For the text-containing cell, return its midpoint in [x, y] coordinate format. 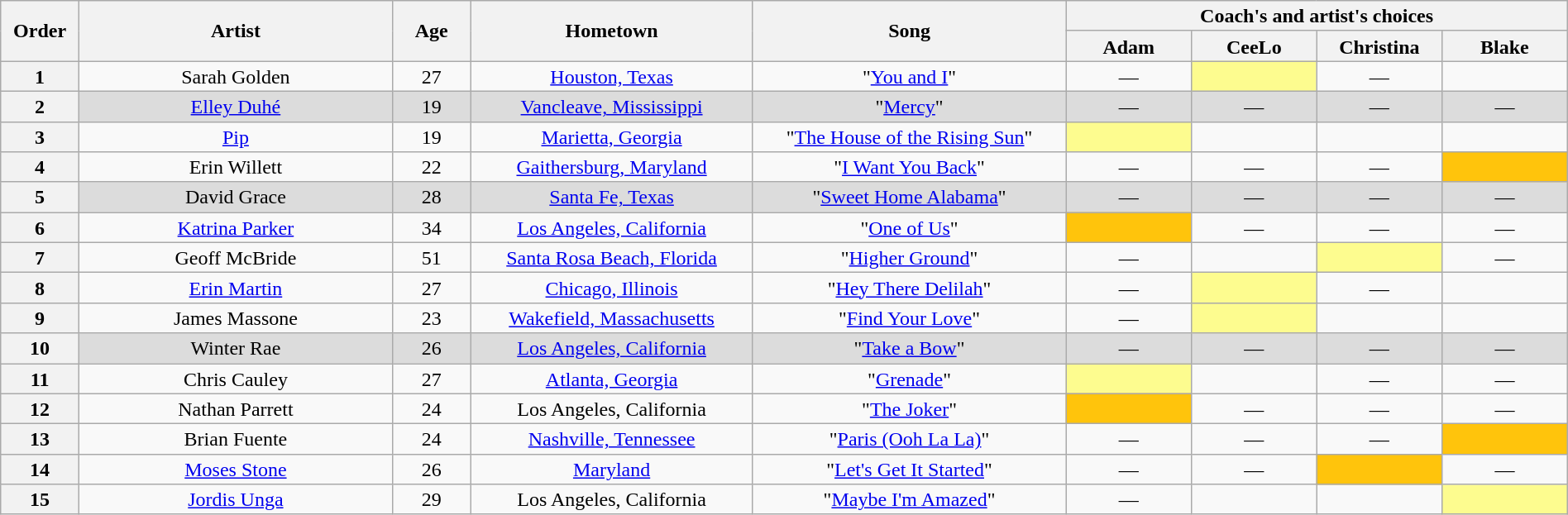
"The House of the Rising Sun" [910, 137]
Geoff McBride [235, 258]
1 [40, 76]
14 [40, 470]
Gaithersburg, Maryland [612, 167]
"Take a Bow" [910, 349]
Erin Willett [235, 167]
James Massone [235, 317]
Moses Stone [235, 470]
Order [40, 31]
"I Want You Back" [910, 167]
10 [40, 349]
Hometown [612, 31]
Jordis Unga [235, 499]
Nashville, Tennessee [612, 440]
22 [432, 167]
"Let's Get It Started" [910, 470]
Chicago, Illinois [612, 288]
51 [432, 258]
"Paris (Ooh La La)" [910, 440]
"Sweet Home Alabama" [910, 197]
"Grenade" [910, 379]
Brian Fuente [235, 440]
Houston, Texas [612, 76]
29 [432, 499]
Nathan Parrett [235, 408]
"Higher Ground" [910, 258]
3 [40, 137]
Chris Cauley [235, 379]
"One of Us" [910, 228]
David Grace [235, 197]
15 [40, 499]
Christina [1379, 46]
"Find Your Love" [910, 317]
Maryland [612, 470]
"Maybe I'm Amazed" [910, 499]
Age [432, 31]
23 [432, 317]
Santa Rosa Beach, Florida [612, 258]
Wakefield, Massachusetts [612, 317]
Atlanta, Georgia [612, 379]
9 [40, 317]
Santa Fe, Texas [612, 197]
Adam [1129, 46]
6 [40, 228]
Pip [235, 137]
13 [40, 440]
34 [432, 228]
5 [40, 197]
11 [40, 379]
"Mercy" [910, 106]
28 [432, 197]
Elley Duhé [235, 106]
12 [40, 408]
Katrina Parker [235, 228]
Marietta, Georgia [612, 137]
Blake [1505, 46]
Coach's and artist's choices [1317, 17]
"You and I" [910, 76]
"Hey There Delilah" [910, 288]
Artist [235, 31]
Vancleave, Mississippi [612, 106]
"The Joker" [910, 408]
CeeLo [1255, 46]
Sarah Golden [235, 76]
Song [910, 31]
4 [40, 167]
7 [40, 258]
Winter Rae [235, 349]
8 [40, 288]
2 [40, 106]
Erin Martin [235, 288]
